For the text-containing cell, return its midpoint in [X, Y] coordinate format. 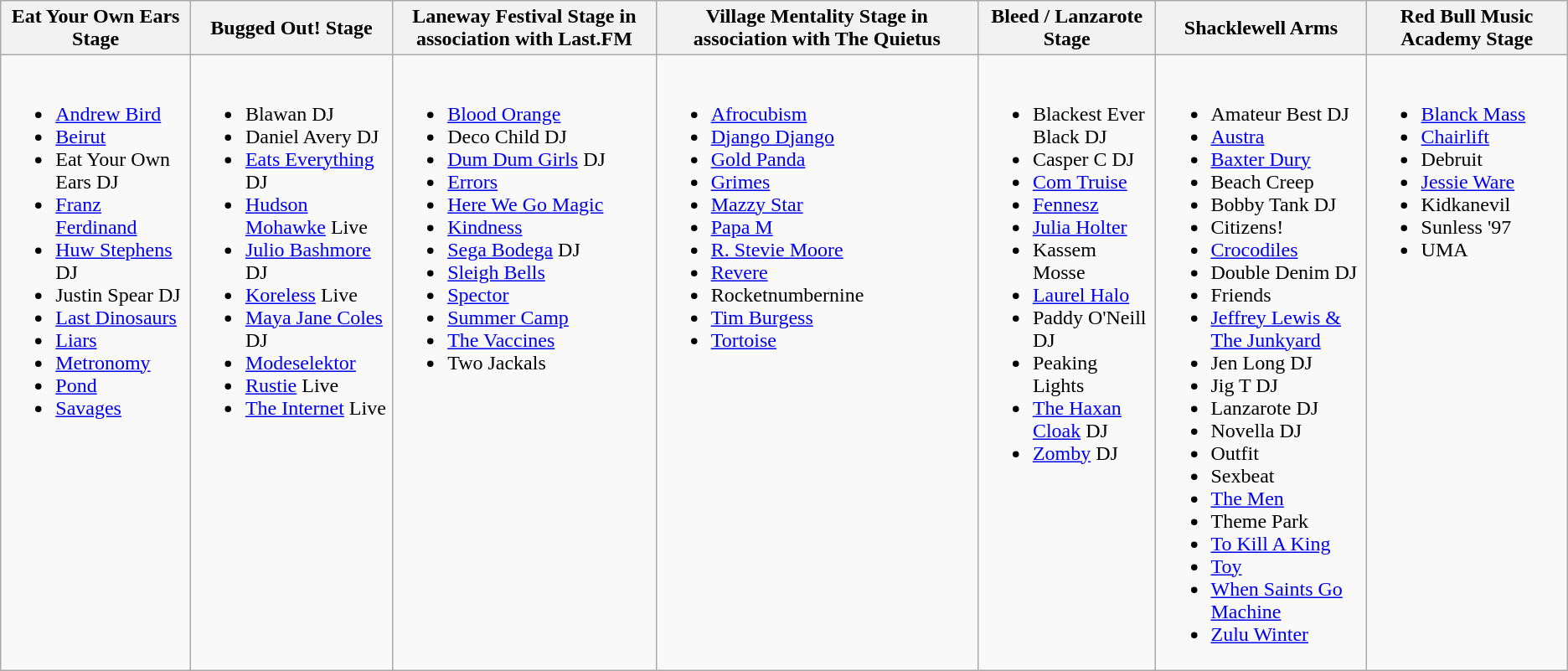
Village Mentality Stage in association with The Quietus [817, 28]
Andrew BirdBeirutEat Your Own Ears DJFranz FerdinandHuw Stephens DJJustin Spear DJLast DinosaursLiarsMetronomyPondSavages [95, 363]
Shacklewell Arms [1261, 28]
Blackest Ever Black DJCasper C DJCom TruiseFenneszJulia HolterKassem MosseLaurel HaloPaddy O'Neill DJPeaking LightsThe Haxan Cloak DJZomby DJ [1067, 363]
AfrocubismDjango DjangoGold PandaGrimesMazzy StarPapa MR. Stevie MooreRevereRocketnumbernineTim BurgessTortoise [817, 363]
Laneway Festival Stage in association with Last.FM [524, 28]
Bugged Out! Stage [291, 28]
Blood OrangeDeco Child DJDum Dum Girls DJErrorsHere We Go MagicKindnessSega Bodega DJSleigh BellsSpectorSummer CampThe VaccinesTwo Jackals [524, 363]
Blanck MassChairliftDebruitJessie WareKidkanevilSunless '97UMA [1467, 363]
Blawan DJDaniel Avery DJEats Everything DJHudson Mohawke LiveJulio Bashmore DJKoreless LiveMaya Jane Coles DJModeselektorRustie LiveThe Internet Live [291, 363]
Red Bull Music Academy Stage [1467, 28]
Bleed / Lanzarote Stage [1067, 28]
Eat Your Own Ears Stage [95, 28]
